Provide the [X, Y] coordinate of the cell's center where the given text is located.  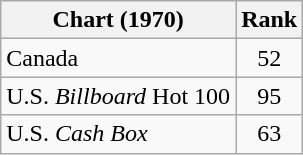
Canada [118, 58]
U.S. Cash Box [118, 134]
52 [270, 58]
Rank [270, 20]
U.S. Billboard Hot 100 [118, 96]
Chart (1970) [118, 20]
63 [270, 134]
95 [270, 96]
